Return (X, Y) of the center of cell containing provided text 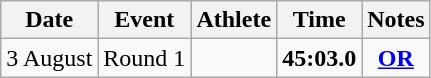
Event (144, 20)
Athlete (234, 20)
Round 1 (144, 58)
Time (320, 20)
OR (396, 58)
Date (50, 20)
45:03.0 (320, 58)
Notes (396, 20)
3 August (50, 58)
